Provide the (x, y) coordinate of the cell's center where the given text is located.  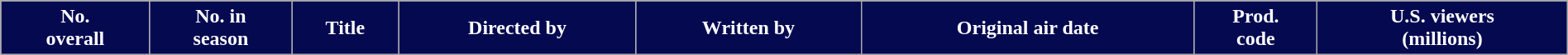
Original air date (1027, 28)
Title (346, 28)
No.overall (75, 28)
U.S. viewers(millions) (1442, 28)
Directed by (518, 28)
Prod.code (1255, 28)
No. inseason (221, 28)
Written by (748, 28)
